Determine the (X, Y) coordinate at the center of the cell enclosing the given text.  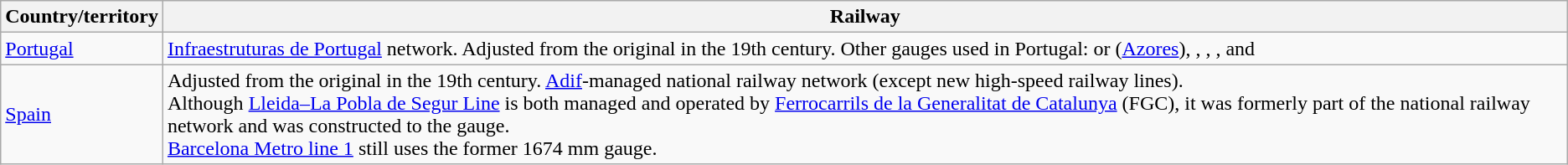
Country/territory (82, 17)
Railway (864, 17)
Portugal (82, 49)
Infraestruturas de Portugal network. Adjusted from the original in the 19th century. Other gauges used in Portugal: or (Azores), , , , and (864, 49)
Spain (82, 114)
